Detect which cell encompasses the target text, then output its [x, y] center coordinate. 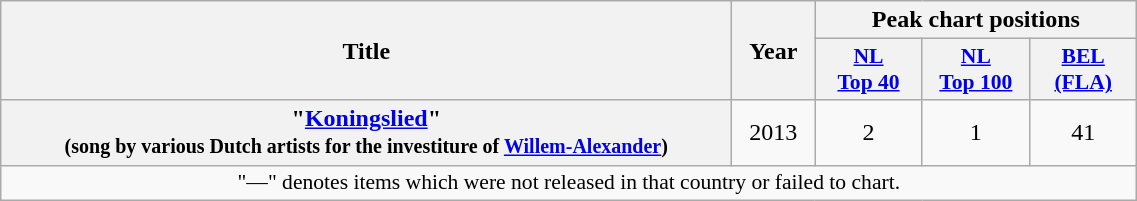
1 [976, 132]
Year [774, 50]
BEL(FLA) [1084, 70]
Title [366, 50]
"Koningslied"(song by various Dutch artists for the investiture of Willem-Alexander) [366, 132]
NLTop 40 [868, 70]
Peak chart positions [976, 20]
2013 [774, 132]
NLTop 100 [976, 70]
41 [1084, 132]
"—" denotes items which were not released in that country or failed to chart. [569, 183]
2 [868, 132]
